Provide the (X, Y) coordinate of the cell's center where the given text is located.  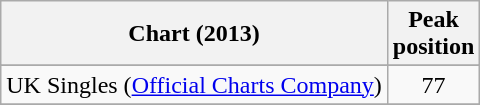
77 (433, 85)
UK Singles (Official Charts Company) (194, 85)
Peakposition (433, 34)
Chart (2013) (194, 34)
